From the cell containing the given text, extract its center point as (x, y) coordinate. 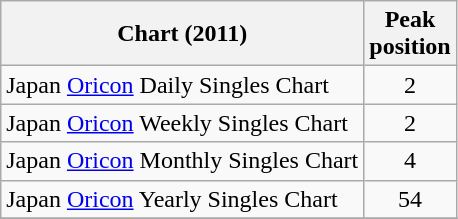
54 (410, 199)
Peakposition (410, 34)
Japan Oricon Yearly Singles Chart (182, 199)
Chart (2011) (182, 34)
4 (410, 161)
Japan Oricon Weekly Singles Chart (182, 123)
Japan Oricon Daily Singles Chart (182, 85)
Japan Oricon Monthly Singles Chart (182, 161)
